From the cell containing the given text, extract its center point as [x, y] coordinate. 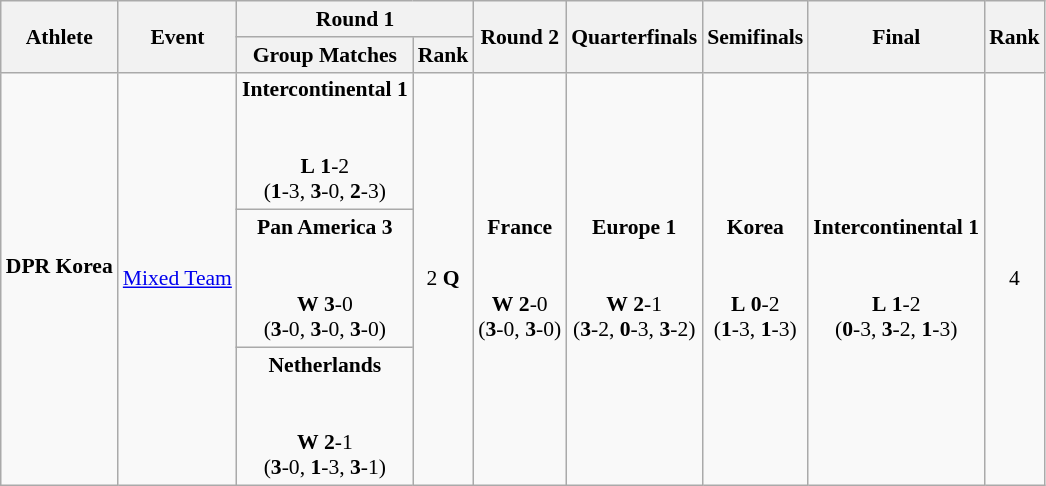
Korea L 0-2 (1-3, 1-3) [755, 278]
4 [1014, 278]
2 Q [444, 278]
Europe 1 W 2-1 (3-2, 0-3, 3-2) [634, 278]
Intercontinental 1 L 1-2 (0-3, 3-2, 1-3) [896, 278]
Intercontinental 1 L 1-2 (1-3, 3-0, 2-3) [325, 141]
Pan America 3 W 3-0 (3-0, 3-0, 3-0) [325, 279]
Mixed Team [178, 278]
Group Matches [325, 55]
Round 2 [520, 36]
Quarterfinals [634, 36]
Netherlands W 2-1 (3-0, 1-3, 3-1) [325, 417]
Athlete [60, 36]
DPR Korea [60, 278]
Semifinals [755, 36]
Final [896, 36]
Event [178, 36]
France W 2-0 (3-0, 3-0) [520, 278]
Round 1 [355, 19]
